Return the (X, Y) coordinate for the center point of the cell that contains the specified text.  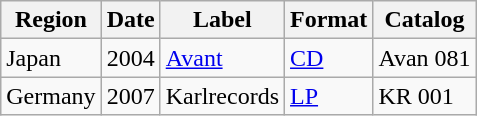
Germany (51, 96)
Region (51, 20)
2004 (130, 58)
LP (329, 96)
Avant (222, 58)
Date (130, 20)
Avan 081 (424, 58)
Karlrecords (222, 96)
KR 001 (424, 96)
Japan (51, 58)
2007 (130, 96)
Catalog (424, 20)
Format (329, 20)
CD (329, 58)
Label (222, 20)
